Scan for the cell matching the given text and deliver its [X, Y] coordinate at center. 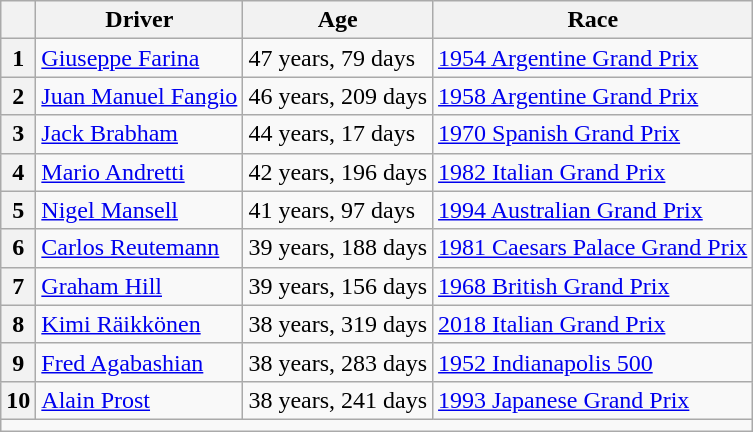
4 [18, 172]
1952 Indianapolis 500 [593, 362]
1968 British Grand Prix [593, 286]
Graham Hill [140, 286]
Jack Brabham [140, 134]
1981 Caesars Palace Grand Prix [593, 248]
1954 Argentine Grand Prix [593, 58]
8 [18, 324]
Driver [140, 20]
Juan Manuel Fangio [140, 96]
Fred Agabashian [140, 362]
Carlos Reutemann [140, 248]
38 years, 241 days [338, 400]
1970 Spanish Grand Prix [593, 134]
Nigel Mansell [140, 210]
2 [18, 96]
42 years, 196 days [338, 172]
6 [18, 248]
47 years, 79 days [338, 58]
7 [18, 286]
39 years, 188 days [338, 248]
9 [18, 362]
44 years, 17 days [338, 134]
1982 Italian Grand Prix [593, 172]
41 years, 97 days [338, 210]
Mario Andretti [140, 172]
Kimi Räikkönen [140, 324]
Giuseppe Farina [140, 58]
38 years, 283 days [338, 362]
5 [18, 210]
Race [593, 20]
Alain Prost [140, 400]
38 years, 319 days [338, 324]
3 [18, 134]
10 [18, 400]
46 years, 209 days [338, 96]
1994 Australian Grand Prix [593, 210]
1993 Japanese Grand Prix [593, 400]
1958 Argentine Grand Prix [593, 96]
Age [338, 20]
39 years, 156 days [338, 286]
2018 Italian Grand Prix [593, 324]
1 [18, 58]
